Scan for the cell matching the given text and deliver its [x, y] coordinate at center. 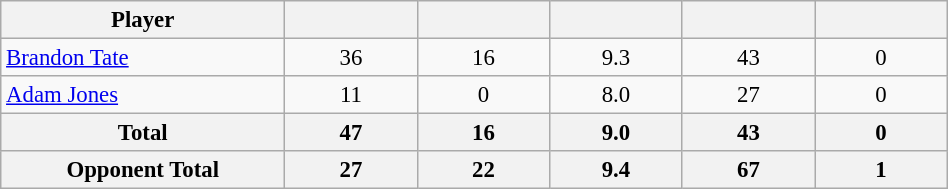
9.0 [616, 133]
1 [882, 170]
9.3 [616, 58]
22 [483, 170]
Opponent Total [143, 170]
Adam Jones [143, 95]
11 [351, 95]
47 [351, 133]
Brandon Tate [143, 58]
36 [351, 58]
Total [143, 133]
Player [143, 20]
67 [748, 170]
8.0 [616, 95]
9.4 [616, 170]
